Extract the [X, Y] coordinate from the center of the cell holding the provided text.  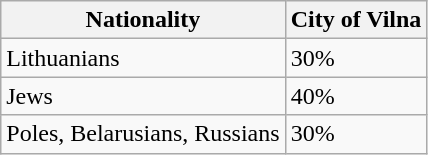
40% [356, 96]
City of Vilna [356, 20]
Lithuanians [143, 58]
Nationality [143, 20]
Jews [143, 96]
Poles, Belarusians, Russians [143, 134]
